From the cell containing the given text, extract its center point as (X, Y) coordinate. 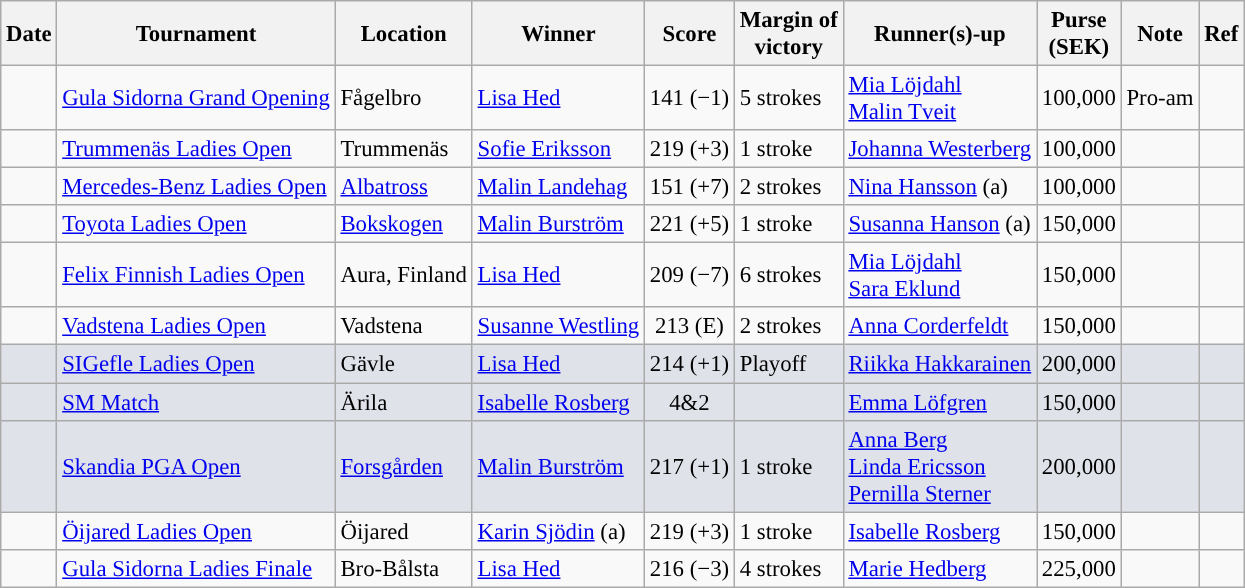
Playoff (788, 364)
Mercedes-Benz Ladies Open (196, 187)
Vadstena (404, 327)
141 (−1) (690, 98)
Johanna Westerberg (940, 149)
4&2 (690, 402)
SM Match (196, 402)
Marie Hedberg (940, 568)
Emma Löfgren (940, 402)
Tournament (196, 34)
Date (29, 34)
Felix Finnish Ladies Open (196, 276)
216 (−3) (690, 568)
Mia Löjdahl Sara Eklund (940, 276)
Susanne Westling (558, 327)
213 (E) (690, 327)
Toyota Ladies Open (196, 224)
221 (+5) (690, 224)
Pro-am (1160, 98)
Albatross (404, 187)
Öijared (404, 531)
Forsgården (404, 466)
Location (404, 34)
Runner(s)-up (940, 34)
Sofie Eriksson (558, 149)
Bokskogen (404, 224)
151 (+7) (690, 187)
Anna Berg Linda Ericsson Pernilla Sterner (940, 466)
Vadstena Ladies Open (196, 327)
Nina Hansson (a) (940, 187)
217 (+1) (690, 466)
Fågelbro (404, 98)
Note (1160, 34)
Riikka Hakkarainen (940, 364)
Gävle (404, 364)
225,000 (1080, 568)
Mia Löjdahl Malin Tveit (940, 98)
Winner (558, 34)
Karin Sjödin (a) (558, 531)
Öijared Ladies Open (196, 531)
214 (+1) (690, 364)
Margin ofvictory (788, 34)
Trummenäs (404, 149)
Gula Sidorna Grand Opening (196, 98)
Skandia PGA Open (196, 466)
5 strokes (788, 98)
209 (−7) (690, 276)
Anna Corderfeldt (940, 327)
Aura, Finland (404, 276)
Score (690, 34)
Purse(SEK) (1080, 34)
Susanna Hanson (a) (940, 224)
6 strokes (788, 276)
SIGefle Ladies Open (196, 364)
Ärila (404, 402)
Bro-Bålsta (404, 568)
Trummenäs Ladies Open (196, 149)
Malin Landehag (558, 187)
Gula Sidorna Ladies Finale (196, 568)
Ref (1222, 34)
4 strokes (788, 568)
